Return (X, Y) of the center of cell containing provided text 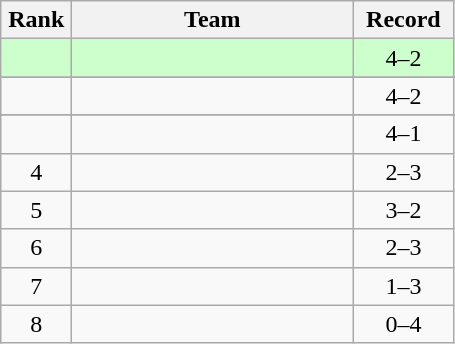
4–1 (404, 134)
6 (36, 248)
8 (36, 324)
0–4 (404, 324)
4 (36, 172)
5 (36, 210)
1–3 (404, 286)
3–2 (404, 210)
7 (36, 286)
Record (404, 20)
Team (212, 20)
Rank (36, 20)
